Find where the given text appears and provide that cell's center as [X, Y] coordinate. 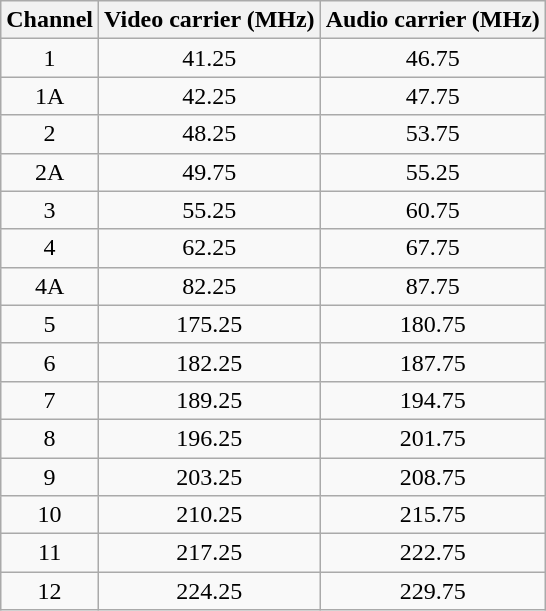
196.25 [210, 438]
7 [50, 400]
215.75 [432, 515]
9 [50, 477]
49.75 [210, 172]
2 [50, 134]
47.75 [432, 96]
208.75 [432, 477]
222.75 [432, 553]
180.75 [432, 324]
187.75 [432, 362]
87.75 [432, 286]
182.25 [210, 362]
4 [50, 248]
Channel [50, 20]
210.25 [210, 515]
203.25 [210, 477]
194.75 [432, 400]
11 [50, 553]
5 [50, 324]
217.25 [210, 553]
10 [50, 515]
67.75 [432, 248]
41.25 [210, 58]
224.25 [210, 591]
1A [50, 96]
229.75 [432, 591]
62.25 [210, 248]
42.25 [210, 96]
4A [50, 286]
60.75 [432, 210]
2A [50, 172]
6 [50, 362]
189.25 [210, 400]
Video carrier (MHz) [210, 20]
1 [50, 58]
201.75 [432, 438]
46.75 [432, 58]
48.25 [210, 134]
Audio carrier (MHz) [432, 20]
3 [50, 210]
82.25 [210, 286]
175.25 [210, 324]
8 [50, 438]
12 [50, 591]
53.75 [432, 134]
